Capture the cell that displays the provided text and extract its (X, Y) central coordinate. 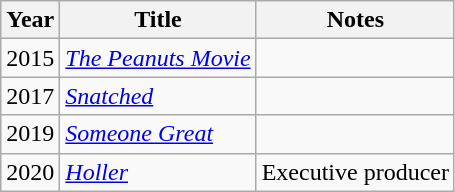
2017 (30, 96)
Year (30, 20)
Executive producer (355, 172)
Someone Great (158, 134)
Title (158, 20)
2015 (30, 58)
The Peanuts Movie (158, 58)
Snatched (158, 96)
Notes (355, 20)
Holler (158, 172)
2020 (30, 172)
2019 (30, 134)
